Provide the (X, Y) coordinate of the cell's center where the given text is located.  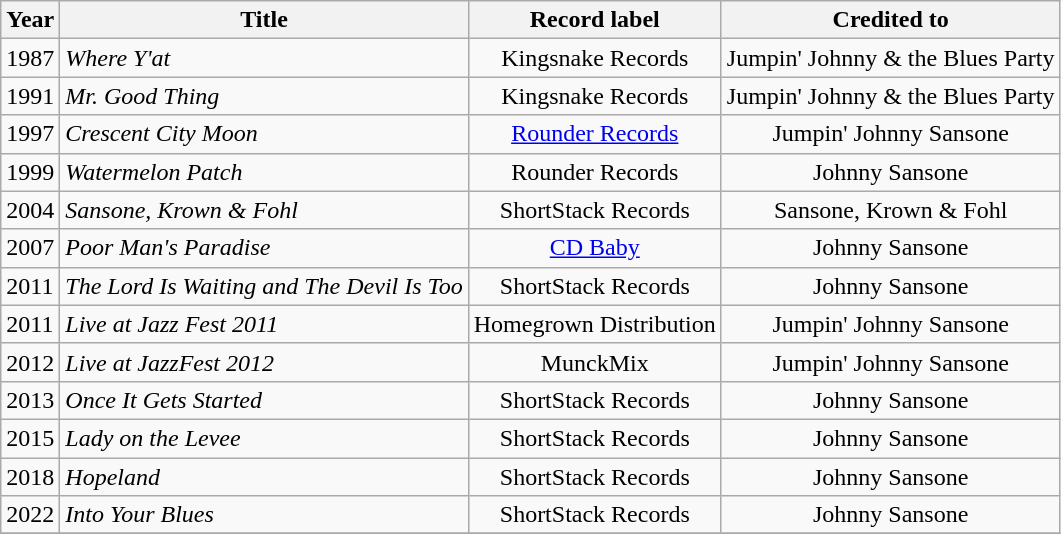
Crescent City Moon (264, 134)
1999 (30, 172)
1991 (30, 96)
Hopeland (264, 477)
Year (30, 20)
Lady on the Levee (264, 438)
Poor Man's Paradise (264, 248)
Mr. Good Thing (264, 96)
2004 (30, 210)
Once It Gets Started (264, 400)
Record label (594, 20)
Live at Jazz Fest 2011 (264, 324)
Into Your Blues (264, 515)
2012 (30, 362)
1987 (30, 58)
2022 (30, 515)
The Lord Is Waiting and The Devil Is Too (264, 286)
Live at JazzFest 2012 (264, 362)
MunckMix (594, 362)
Credited to (890, 20)
1997 (30, 134)
2007 (30, 248)
Watermelon Patch (264, 172)
Title (264, 20)
Homegrown Distribution (594, 324)
2013 (30, 400)
Where Y'at (264, 58)
2018 (30, 477)
CD Baby (594, 248)
2015 (30, 438)
